Extract the [X, Y] coordinate from the center of the cell holding the provided text.  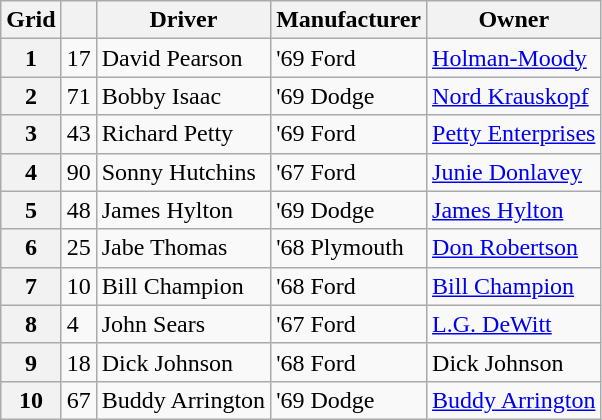
25 [78, 248]
Holman-Moody [514, 58]
8 [31, 324]
2 [31, 96]
'68 Plymouth [349, 248]
Grid [31, 20]
18 [78, 362]
Richard Petty [183, 134]
Sonny Hutchins [183, 172]
John Sears [183, 324]
Junie Donlavey [514, 172]
Owner [514, 20]
71 [78, 96]
Petty Enterprises [514, 134]
Don Robertson [514, 248]
David Pearson [183, 58]
6 [31, 248]
1 [31, 58]
90 [78, 172]
Manufacturer [349, 20]
7 [31, 286]
L.G. DeWitt [514, 324]
17 [78, 58]
43 [78, 134]
9 [31, 362]
Driver [183, 20]
67 [78, 400]
3 [31, 134]
Nord Krauskopf [514, 96]
48 [78, 210]
5 [31, 210]
Bobby Isaac [183, 96]
Jabe Thomas [183, 248]
